Return the [X, Y] coordinate for the center point of the cell that contains the specified text.  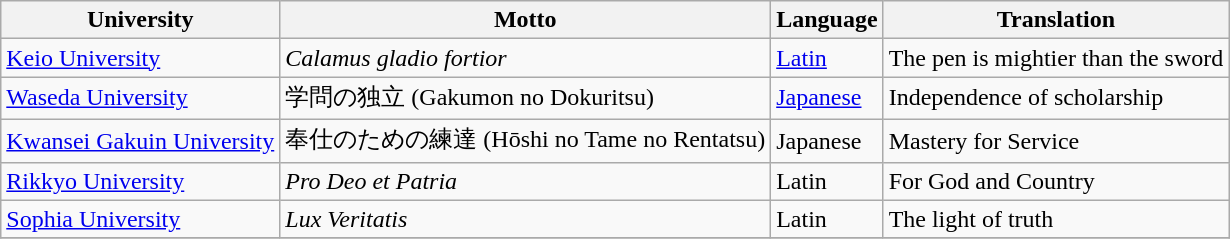
学問の独立 (Gakumon no Dokuritsu) [526, 98]
Language [827, 20]
University [140, 20]
Calamus gladio fortior [526, 58]
The light of truth [1056, 219]
The pen is mightier than the sword [1056, 58]
Mastery for Service [1056, 140]
Independence of scholarship [1056, 98]
Kwansei Gakuin University [140, 140]
Keio University [140, 58]
Rikkyo University [140, 181]
Sophia University [140, 219]
Waseda University [140, 98]
Translation [1056, 20]
Motto [526, 20]
奉仕のための練達 (Hōshi no Tame no Rentatsu) [526, 140]
For God and Country [1056, 181]
Pro Deo et Patria [526, 181]
Lux Veritatis [526, 219]
